Return the (X, Y) coordinate for the center point of the cell that contains the specified text.  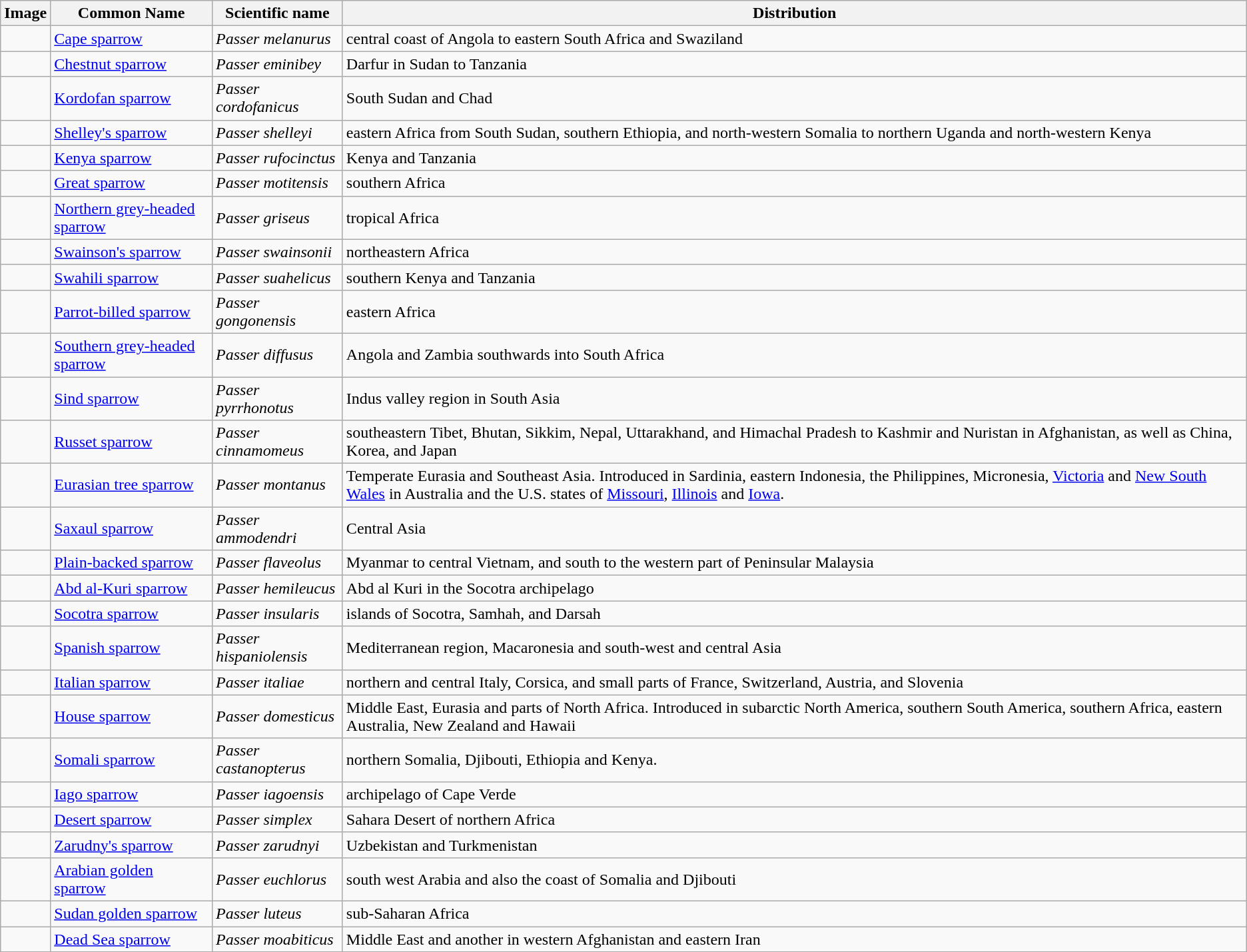
Cape sparrow (132, 39)
House sparrow (132, 717)
South Sudan and Chad (794, 99)
northern Somalia, Djibouti, Ethiopia and Kenya. (794, 759)
Spanish sparrow (132, 648)
Passer rufocinctus (278, 158)
sub-Saharan Africa (794, 913)
Passer swainsonii (278, 252)
Sahara Desert of northern Africa (794, 819)
Zarudny's sparrow (132, 845)
Kordofan sparrow (132, 99)
Mediterranean region, Macaronesia and south-west and central Asia (794, 648)
Arabian golden sparrow (132, 879)
Passer ammodendri (278, 529)
Sudan golden sparrow (132, 913)
Uzbekistan and Turkmenistan (794, 845)
Scientific name (278, 13)
Chestnut sparrow (132, 64)
Passer euchlorus (278, 879)
Passer montanus (278, 485)
Central Asia (794, 529)
Socotra sparrow (132, 614)
Dead Sea sparrow (132, 939)
Plain-backed sparrow (132, 563)
Passer gongonensis (278, 312)
Russet sparrow (132, 442)
Italian sparrow (132, 682)
central coast of Angola to eastern South Africa and Swaziland (794, 39)
southern Africa (794, 183)
Myanmar to central Vietnam, and south to the western part of Peninsular Malaysia (794, 563)
northern and central Italy, Corsica, and small parts of France, Switzerland, Austria, and Slovenia (794, 682)
Passer pyrrhonotus (278, 398)
Abd al-Kuri sparrow (132, 588)
Passer luteus (278, 913)
Parrot-billed sparrow (132, 312)
Shelley's sparrow (132, 133)
archipelago of Cape Verde (794, 794)
Passer eminibey (278, 64)
Great sparrow (132, 183)
Image (25, 13)
Passer suahelicus (278, 277)
Northern grey-headed sparrow (132, 217)
Passer shelleyi (278, 133)
Passer hemileucus (278, 588)
Passer zarudnyi (278, 845)
Angola and Zambia southwards into South Africa (794, 354)
Darfur in Sudan to Tanzania (794, 64)
Iago sparrow (132, 794)
Passer cordofanicus (278, 99)
Kenya sparrow (132, 158)
Passer griseus (278, 217)
Passer melanurus (278, 39)
Eurasian tree sparrow (132, 485)
Passer motitensis (278, 183)
Sind sparrow (132, 398)
Passer simplex (278, 819)
Passer hispaniolensis (278, 648)
Kenya and Tanzania (794, 158)
southern Kenya and Tanzania (794, 277)
Swahili sparrow (132, 277)
islands of Socotra, Samhah, and Darsah (794, 614)
Swainson's sparrow (132, 252)
Saxaul sparrow (132, 529)
Passer flaveolus (278, 563)
Passer iagoensis (278, 794)
tropical Africa (794, 217)
eastern Africa from South Sudan, southern Ethiopia, and north-western Somalia to northern Uganda and north-western Kenya (794, 133)
Common Name (132, 13)
Passer moabiticus (278, 939)
Passer domesticus (278, 717)
Somali sparrow (132, 759)
Passer cinnamomeus (278, 442)
Indus valley region in South Asia (794, 398)
Desert sparrow (132, 819)
Passer italiae (278, 682)
Southern grey-headed sparrow (132, 354)
northeastern Africa (794, 252)
Middle East and another in western Afghanistan and eastern Iran (794, 939)
eastern Africa (794, 312)
Passer insularis (278, 614)
Distribution (794, 13)
Passer castanopterus (278, 759)
south west Arabia and also the coast of Somalia and Djibouti (794, 879)
Abd al Kuri in the Socotra archipelago (794, 588)
Passer diffusus (278, 354)
